Find where the given text appears and provide that cell's center as [x, y] coordinate. 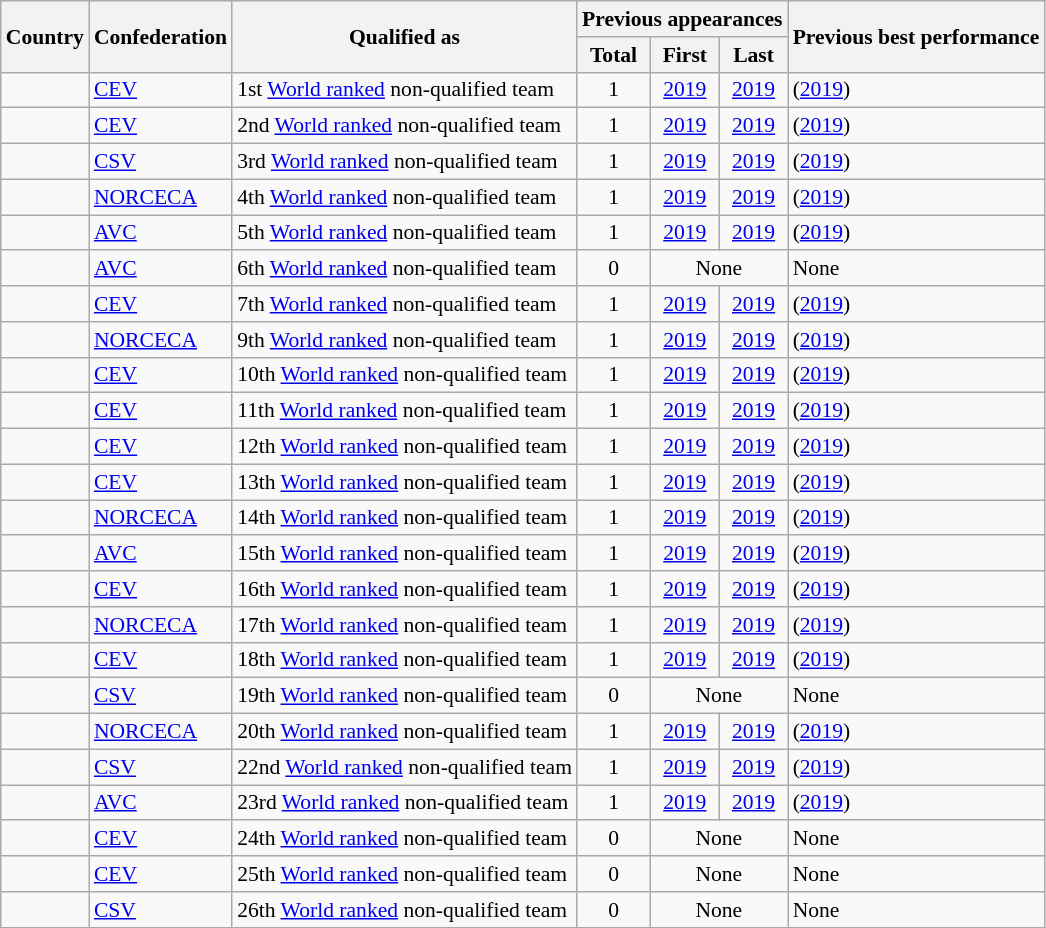
Previous appearances [682, 19]
1st World ranked non-qualified team [404, 90]
2nd World ranked non-qualified team [404, 126]
16th World ranked non-qualified team [404, 589]
Last [754, 55]
10th World ranked non-qualified team [404, 375]
Confederation [160, 36]
15th World ranked non-qualified team [404, 554]
17th World ranked non-qualified team [404, 625]
13th World ranked non-qualified team [404, 482]
Country [45, 36]
12th World ranked non-qualified team [404, 447]
Qualified as [404, 36]
9th World ranked non-qualified team [404, 340]
5th World ranked non-qualified team [404, 233]
25th World ranked non-qualified team [404, 874]
First [684, 55]
Total [614, 55]
4th World ranked non-qualified team [404, 197]
23rd World ranked non-qualified team [404, 803]
24th World ranked non-qualified team [404, 839]
26th World ranked non-qualified team [404, 910]
22nd World ranked non-qualified team [404, 767]
3rd World ranked non-qualified team [404, 162]
14th World ranked non-qualified team [404, 518]
19th World ranked non-qualified team [404, 696]
18th World ranked non-qualified team [404, 660]
20th World ranked non-qualified team [404, 732]
6th World ranked non-qualified team [404, 269]
11th World ranked non-qualified team [404, 411]
7th World ranked non-qualified team [404, 304]
Previous best performance [916, 36]
